Capture the cell that displays the provided text and extract its [X, Y] central coordinate. 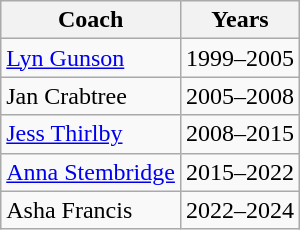
Asha Francis [91, 210]
Coach [91, 20]
2022–2024 [240, 210]
Years [240, 20]
2015–2022 [240, 172]
Anna Stembridge [91, 172]
Lyn Gunson [91, 58]
Jan Crabtree [91, 96]
1999–2005 [240, 58]
Jess Thirlby [91, 134]
2008–2015 [240, 134]
2005–2008 [240, 96]
